Output the [x, y] coordinate of the center of the cell containing the given text.  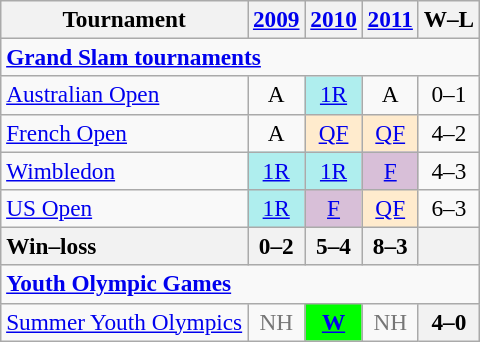
0–2 [276, 246]
4–2 [448, 133]
8–3 [390, 246]
US Open [124, 208]
W [334, 322]
Win–loss [124, 246]
W–L [448, 19]
Wimbledon [124, 170]
Tournament [124, 19]
4–3 [448, 170]
2010 [334, 19]
2011 [390, 19]
Youth Olympic Games [240, 284]
6–3 [448, 208]
Grand Slam tournaments [240, 57]
4–0 [448, 322]
0–1 [448, 95]
Australian Open [124, 95]
2009 [276, 19]
5–4 [334, 246]
Summer Youth Olympics [124, 322]
French Open [124, 133]
